Pinpoint the cell where the given text exists, returning its [x, y] midpoint coordinate. 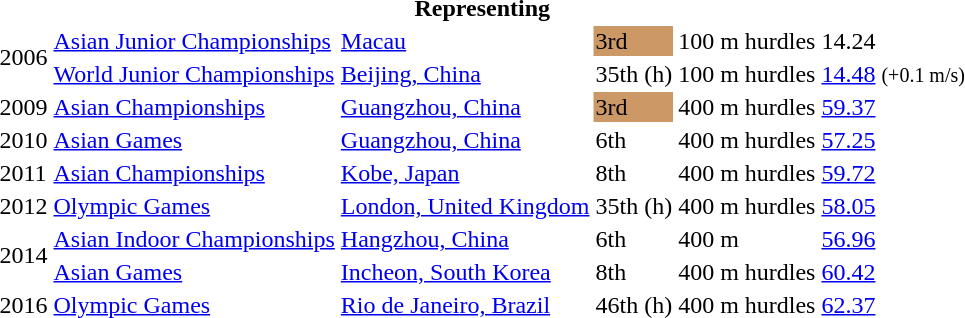
London, United Kingdom [465, 206]
Olympic Games [194, 206]
Asian Junior Championships [194, 41]
Incheon, South Korea [465, 272]
Asian Indoor Championships [194, 239]
Kobe, Japan [465, 173]
World Junior Championships [194, 74]
Macau [465, 41]
Hangzhou, China [465, 239]
400 m [747, 239]
Beijing, China [465, 74]
